Extract the [x, y] coordinate from the center of the cell holding the provided text.  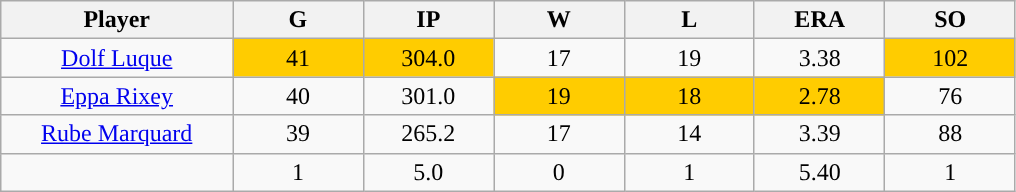
Player [117, 20]
76 [950, 96]
18 [689, 96]
IP [428, 20]
3.39 [819, 134]
W [559, 20]
3.38 [819, 58]
39 [298, 134]
5.40 [819, 172]
0 [559, 172]
SO [950, 20]
265.2 [428, 134]
2.78 [819, 96]
41 [298, 58]
ERA [819, 20]
5.0 [428, 172]
301.0 [428, 96]
Eppa Rixey [117, 96]
G [298, 20]
102 [950, 58]
40 [298, 96]
88 [950, 134]
L [689, 20]
Rube Marquard [117, 134]
Dolf Luque [117, 58]
304.0 [428, 58]
14 [689, 134]
